Detect which cell encompasses the target text, then output its [x, y] center coordinate. 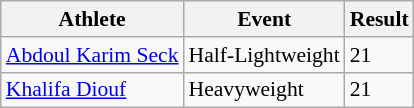
Half-Lightweight [264, 55]
Khalifa Diouf [92, 90]
Abdoul Karim Seck [92, 55]
Result [380, 19]
Athlete [92, 19]
Heavyweight [264, 90]
Event [264, 19]
